Locate the cell with the specified text and output its [x, y] center coordinate. 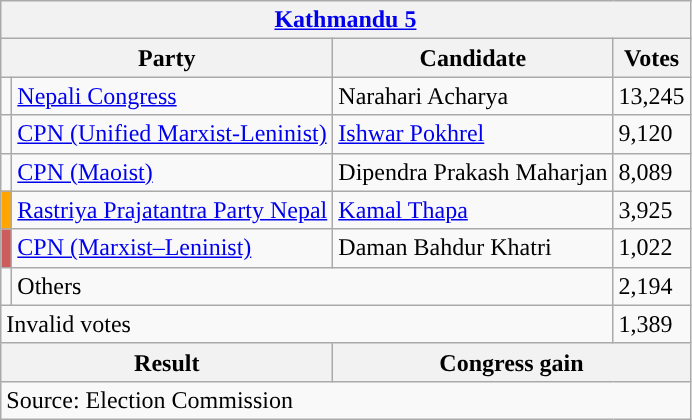
1,389 [652, 324]
Source: Election Commission [346, 400]
8,089 [652, 172]
3,925 [652, 210]
CPN (Maoist) [172, 172]
CPN (Unified Marxist-Leninist) [172, 134]
Nepali Congress [172, 96]
Invalid votes [307, 324]
Result [167, 362]
9,120 [652, 134]
Ishwar Pokhrel [473, 134]
Rastriya Prajatantra Party Nepal [172, 210]
Dipendra Prakash Maharjan [473, 172]
2,194 [652, 286]
Votes [652, 58]
13,245 [652, 96]
Party [167, 58]
Narahari Acharya [473, 96]
Congress gain [512, 362]
Daman Bahdur Khatri [473, 248]
Kamal Thapa [473, 210]
1,022 [652, 248]
Kathmandu 5 [346, 20]
CPN (Marxist–Leninist) [172, 248]
Candidate [473, 58]
Others [312, 286]
